Detect which cell encompasses the target text, then output its (x, y) center coordinate. 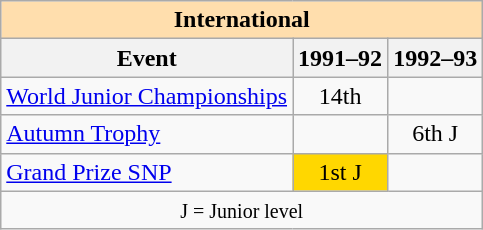
1991–92 (340, 58)
International (242, 20)
World Junior Championships (147, 96)
Event (147, 58)
Grand Prize SNP (147, 172)
6th J (436, 134)
14th (340, 96)
1992–93 (436, 58)
Autumn Trophy (147, 134)
1st J (340, 172)
J = Junior level (242, 210)
